Find where the given text appears and provide that cell's center as (x, y) coordinate. 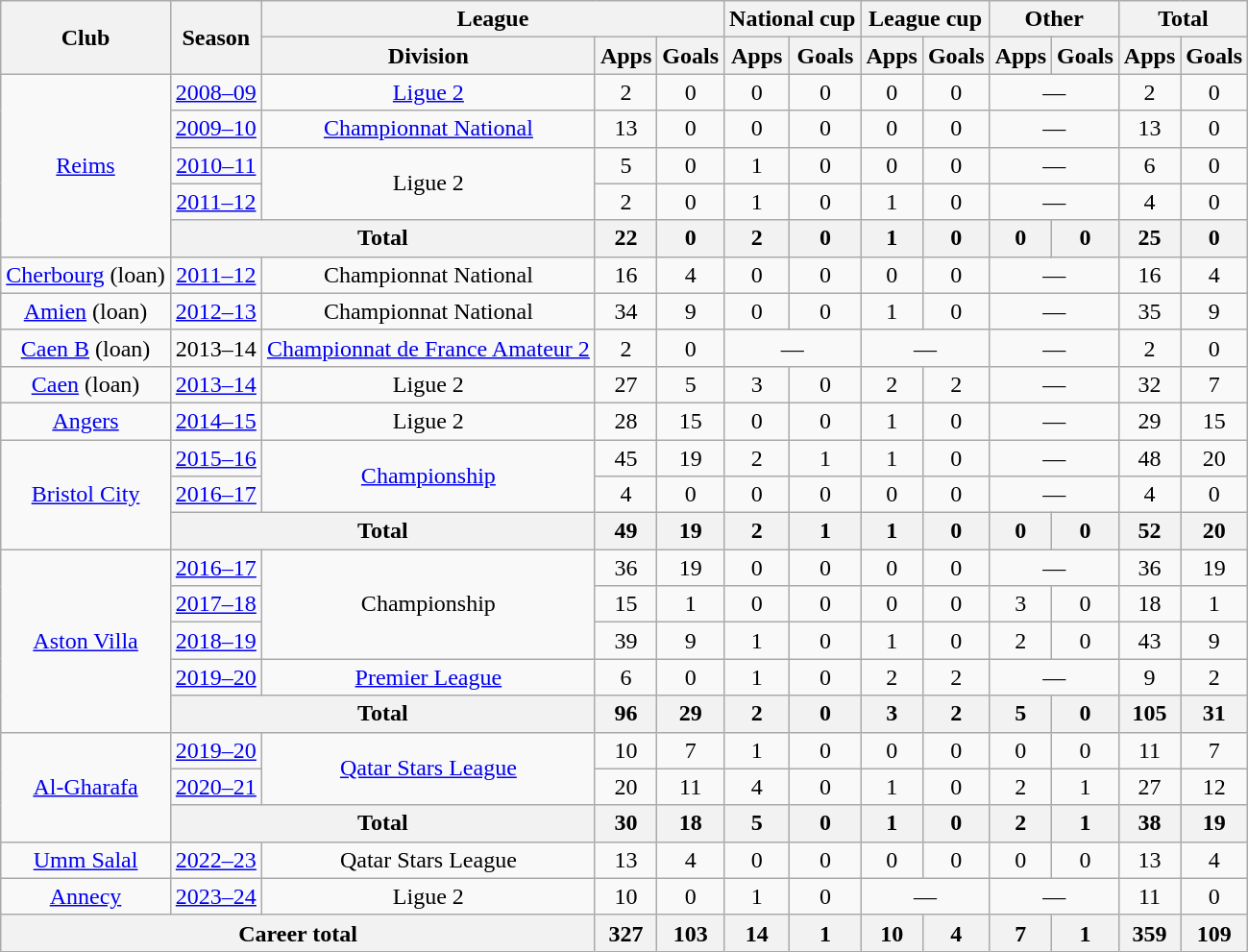
49 (625, 531)
25 (1149, 238)
103 (691, 933)
32 (1149, 384)
39 (625, 641)
14 (757, 933)
Al-Gharafa (86, 787)
2015–16 (215, 458)
Amien (loan) (86, 311)
28 (625, 421)
Caen (loan) (86, 384)
12 (1214, 787)
109 (1214, 933)
Cherbourg (loan) (86, 275)
Bristol City (86, 495)
327 (625, 933)
96 (625, 714)
34 (625, 311)
2023–24 (215, 896)
Career total (298, 933)
National cup (793, 19)
League cup (925, 19)
Premier League (428, 677)
Aston Villa (86, 641)
Umm Salal (86, 860)
Division (428, 56)
Caen B (loan) (86, 348)
Club (86, 37)
22 (625, 238)
48 (1149, 458)
Championnat de France Amateur 2 (428, 348)
Annecy (86, 896)
2017–18 (215, 604)
38 (1149, 823)
2018–19 (215, 641)
2020–21 (215, 787)
359 (1149, 933)
Other (1054, 19)
105 (1149, 714)
30 (625, 823)
2009–10 (215, 129)
2010–11 (215, 165)
Reims (86, 165)
2022–23 (215, 860)
31 (1214, 714)
45 (625, 458)
43 (1149, 641)
52 (1149, 531)
2012–13 (215, 311)
Angers (86, 421)
League (492, 19)
35 (1149, 311)
Season (215, 37)
2014–15 (215, 421)
2008–09 (215, 92)
